Locate the cell with the specified text and output its [x, y] center coordinate. 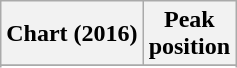
Chart (2016) [72, 34]
Peak position [189, 34]
